Determine the [X, Y] coordinate at the center of the cell enclosing the given text.  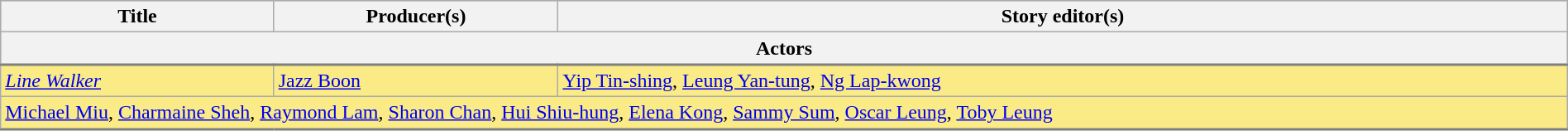
Michael Miu, Charmaine Sheh, Raymond Lam, Sharon Chan, Hui Shiu-hung, Elena Kong, Sammy Sum, Oscar Leung, Toby Leung [784, 113]
Story editor(s) [1063, 17]
Title [137, 17]
Actors [784, 48]
Jazz Boon [416, 81]
Line Walker [137, 81]
Yip Tin-shing, Leung Yan-tung, Ng Lap-kwong [1063, 81]
Producer(s) [416, 17]
